Scan for the cell matching the given text and deliver its (X, Y) coordinate at center. 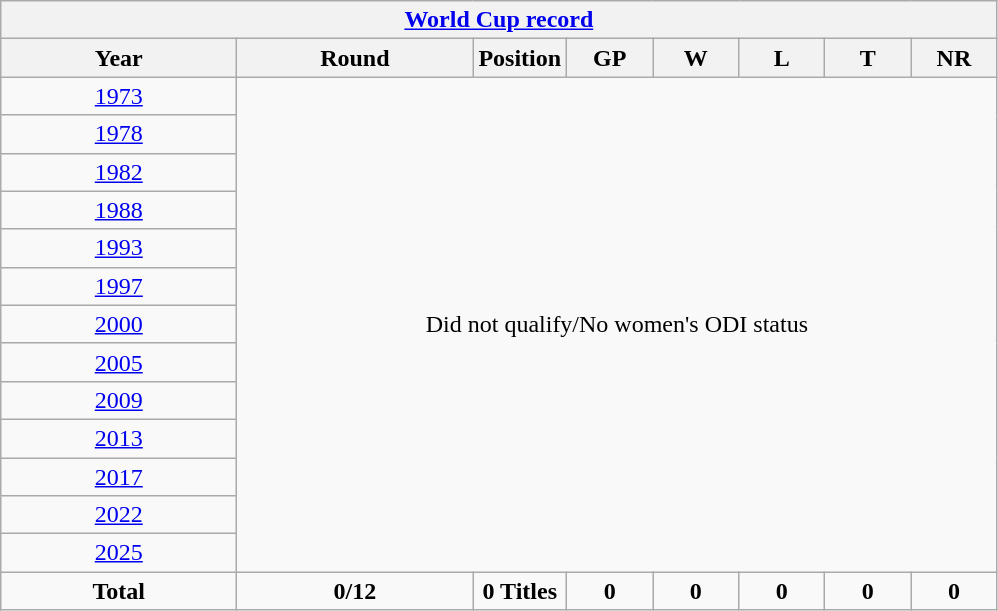
2000 (119, 324)
L (782, 58)
1997 (119, 286)
2025 (119, 553)
2009 (119, 400)
0 Titles (520, 591)
1978 (119, 134)
Position (520, 58)
2022 (119, 515)
Did not qualify/No women's ODI status (617, 324)
Year (119, 58)
1982 (119, 172)
2017 (119, 477)
1988 (119, 210)
T (868, 58)
NR (954, 58)
2005 (119, 362)
World Cup record (499, 20)
W (696, 58)
GP (610, 58)
2013 (119, 438)
Total (119, 591)
1993 (119, 248)
1973 (119, 96)
Round (355, 58)
0/12 (355, 591)
